For the text-containing cell, return its midpoint in (X, Y) coordinate format. 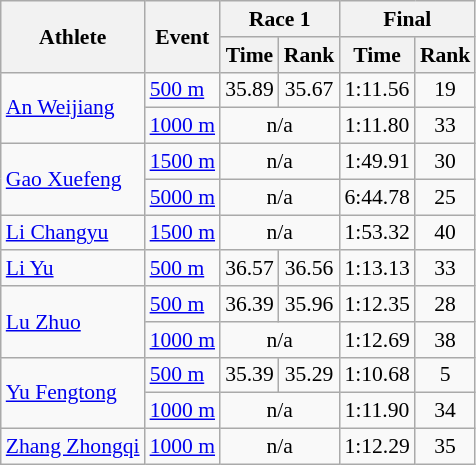
36.39 (250, 304)
1:13.13 (376, 269)
38 (446, 340)
1:11.56 (376, 90)
Final (407, 19)
1:11.90 (376, 411)
35.29 (310, 375)
Event (182, 36)
Lu Zhuo (73, 322)
35 (446, 447)
5 (446, 375)
Zhang Zhongqi (73, 447)
Yu Fengtong (73, 392)
Athlete (73, 36)
19 (446, 90)
35.67 (310, 90)
1:49.91 (376, 162)
34 (446, 411)
1:53.32 (376, 233)
35.89 (250, 90)
6:44.78 (376, 197)
35.39 (250, 375)
35.96 (310, 304)
Gao Xuefeng (73, 180)
Li Changyu (73, 233)
28 (446, 304)
1:12.29 (376, 447)
An Weijiang (73, 108)
25 (446, 197)
36.57 (250, 269)
1:12.69 (376, 340)
30 (446, 162)
1:11.80 (376, 126)
1:10.68 (376, 375)
1:12.35 (376, 304)
Li Yu (73, 269)
5000 m (182, 197)
40 (446, 233)
36.56 (310, 269)
Race 1 (280, 19)
